Pinpoint the cell where the given text exists, returning its (X, Y) midpoint coordinate. 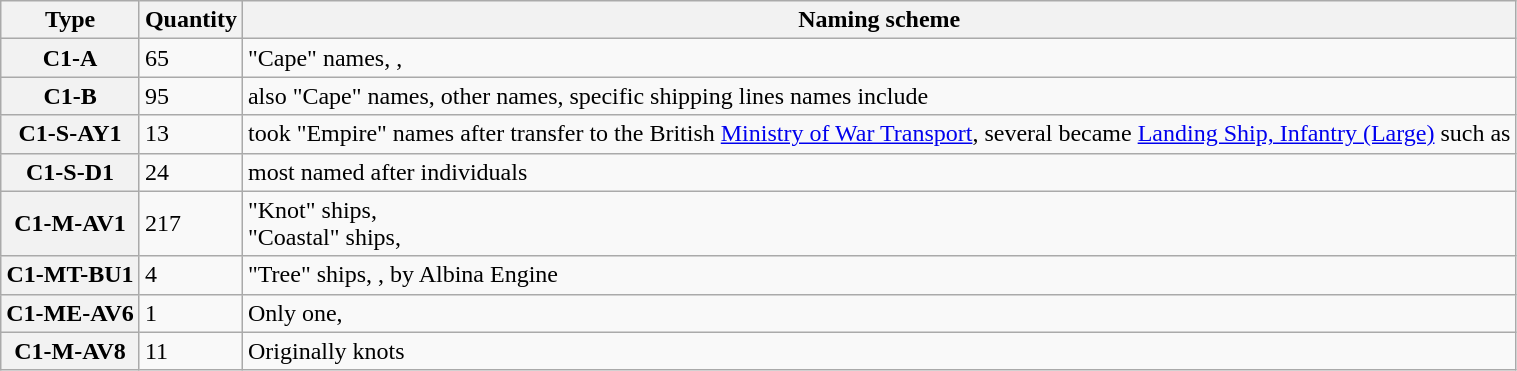
"Tree" ships, , by Albina Engine (879, 275)
C1-MT-BU1 (70, 275)
65 (190, 58)
also "Cape" names, other names, specific shipping lines names include (879, 96)
Naming scheme (879, 20)
217 (190, 224)
Type (70, 20)
Quantity (190, 20)
most named after individuals (879, 172)
Originally knots (879, 351)
13 (190, 134)
C1-B (70, 96)
C1-S-AY1 (70, 134)
24 (190, 172)
C1-ME-AV6 (70, 313)
"Cape" names, , (879, 58)
4 (190, 275)
C1-S-D1 (70, 172)
took "Empire" names after transfer to the British Ministry of War Transport, several became Landing Ship, Infantry (Large) such as (879, 134)
C1-M-AV1 (70, 224)
C1-A (70, 58)
Only one, (879, 313)
C1-M-AV8 (70, 351)
95 (190, 96)
11 (190, 351)
1 (190, 313)
"Knot" ships, "Coastal" ships, (879, 224)
